Locate the cell with the specified text and output its (x, y) center coordinate. 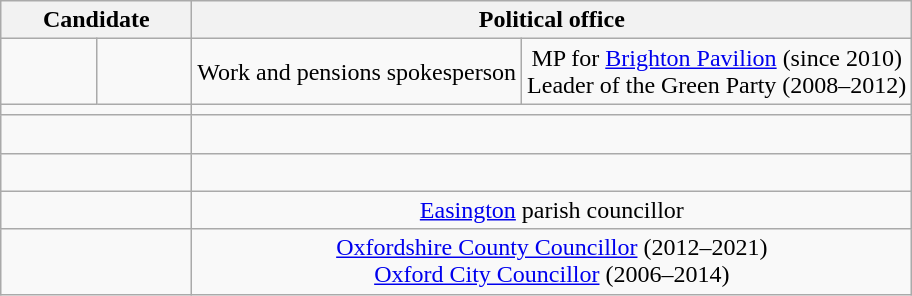
Candidate (96, 20)
Oxfordshire County Councillor (2012–2021) Oxford City Councillor (2006–2014) (552, 262)
MP for Brighton Pavilion (since 2010)Leader of the Green Party (2008–2012) (717, 72)
Political office (552, 20)
Easington parish councillor (552, 210)
Work and pensions spokesperson (357, 72)
